Locate the cell with the specified text and output its (X, Y) center coordinate. 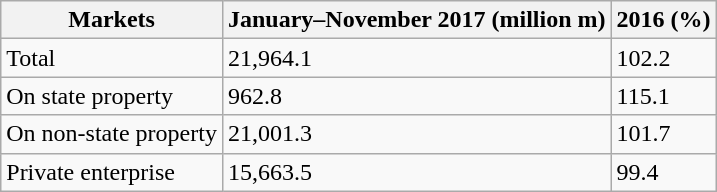
15,663.5 (416, 172)
99.4 (664, 172)
January–November 2017 (million m) (416, 20)
962.8 (416, 96)
Total (112, 58)
21,001.3 (416, 134)
On non-state property (112, 134)
101.7 (664, 134)
Markets (112, 20)
On state property (112, 96)
115.1 (664, 96)
21,964.1 (416, 58)
2016 (%) (664, 20)
Private enterprise (112, 172)
102.2 (664, 58)
